Output the (X, Y) coordinate of the center of the cell containing the given text.  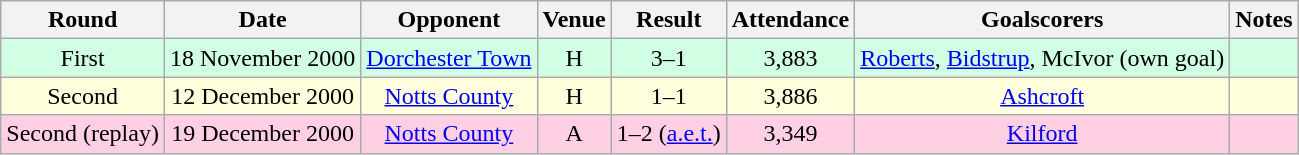
Opponent (449, 20)
Date (262, 20)
1–2 (a.e.t.) (668, 134)
3,349 (790, 134)
Ashcroft (1042, 96)
12 December 2000 (262, 96)
A (574, 134)
Notes (1264, 20)
Result (668, 20)
3,883 (790, 58)
1–1 (668, 96)
18 November 2000 (262, 58)
Dorchester Town (449, 58)
Kilford (1042, 134)
First (83, 58)
Second (83, 96)
Goalscorers (1042, 20)
19 December 2000 (262, 134)
3–1 (668, 58)
3,886 (790, 96)
Attendance (790, 20)
Roberts, Bidstrup, McIvor (own goal) (1042, 58)
Round (83, 20)
Second (replay) (83, 134)
Venue (574, 20)
